Find where the given text appears and provide that cell's center as (x, y) coordinate. 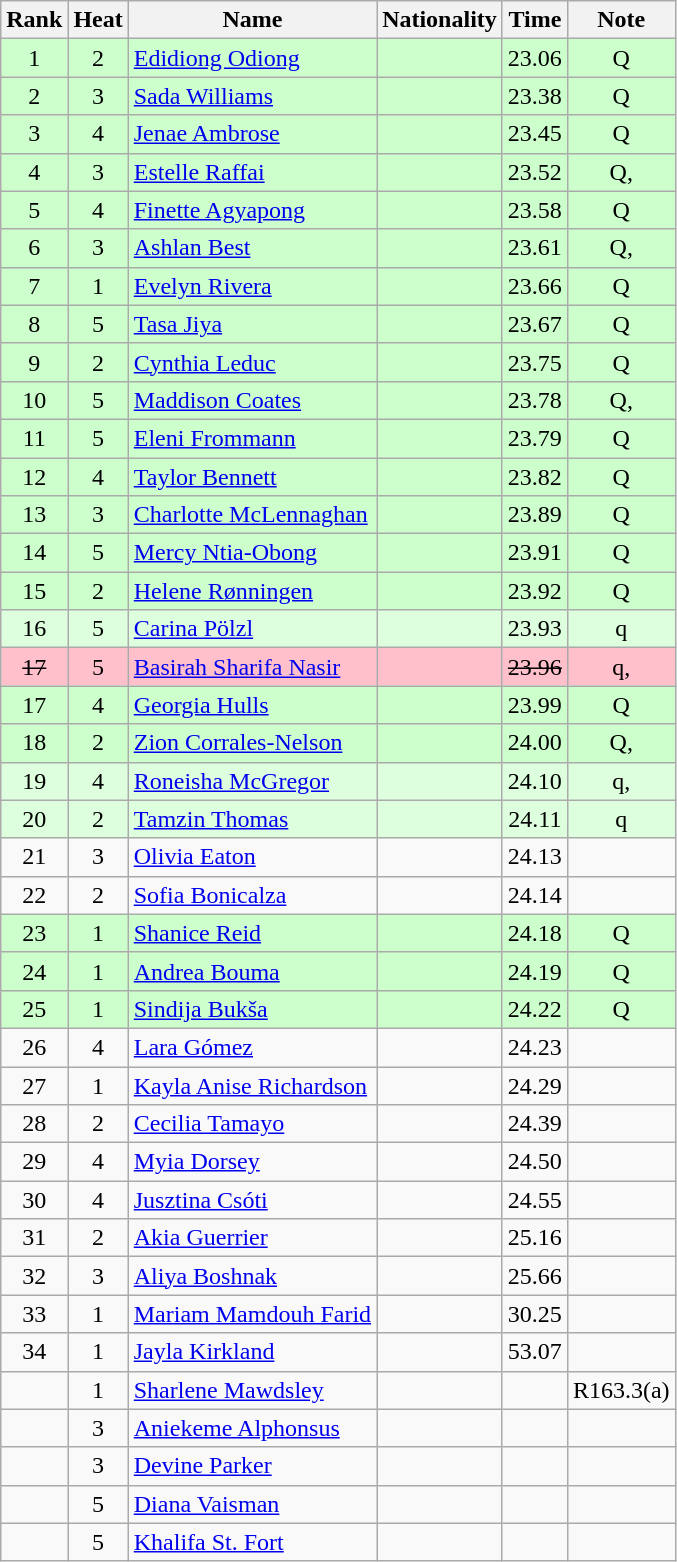
Zion Corrales-Nelson (252, 743)
24.18 (534, 933)
Carina Pölzl (252, 629)
Shanice Reid (252, 933)
12 (34, 477)
Jenae Ambrose (252, 134)
Heat (98, 20)
23.58 (534, 210)
R163.3(a) (621, 1390)
Nationality (440, 20)
23.99 (534, 705)
24.23 (534, 1047)
Mariam Mamdouh Farid (252, 1314)
Lara Gómez (252, 1047)
27 (34, 1085)
25 (34, 1009)
20 (34, 819)
24.13 (534, 857)
24.55 (534, 1200)
8 (34, 324)
24.22 (534, 1009)
6 (34, 248)
24.50 (534, 1162)
Diana Vaisman (252, 1504)
Ashlan Best (252, 248)
34 (34, 1352)
Roneisha McGregor (252, 781)
Aliya Boshnak (252, 1276)
Kayla Anise Richardson (252, 1085)
28 (34, 1124)
25.16 (534, 1238)
23.78 (534, 400)
24.10 (534, 781)
Time (534, 20)
Sada Williams (252, 96)
23.38 (534, 96)
23.91 (534, 553)
23.67 (534, 324)
Jusztina Csóti (252, 1200)
Aniekeme Alphonsus (252, 1428)
Akia Guerrier (252, 1238)
23.96 (534, 667)
19 (34, 781)
Myia Dorsey (252, 1162)
Evelyn Rivera (252, 286)
Devine Parker (252, 1466)
24.39 (534, 1124)
23.82 (534, 477)
23.61 (534, 248)
26 (34, 1047)
Mercy Ntia-Obong (252, 553)
Tasa Jiya (252, 324)
29 (34, 1162)
23.06 (534, 58)
24.14 (534, 895)
Jayla Kirkland (252, 1352)
23.75 (534, 362)
Edidiong Odiong (252, 58)
Georgia Hulls (252, 705)
Maddison Coates (252, 400)
9 (34, 362)
30.25 (534, 1314)
Sharlene Mawdsley (252, 1390)
23.89 (534, 515)
23.79 (534, 438)
53.07 (534, 1352)
23.45 (534, 134)
30 (34, 1200)
7 (34, 286)
14 (34, 553)
Estelle Raffai (252, 172)
31 (34, 1238)
18 (34, 743)
Rank (34, 20)
Sindija Bukša (252, 1009)
25.66 (534, 1276)
33 (34, 1314)
24.00 (534, 743)
Eleni Frommann (252, 438)
16 (34, 629)
Cynthia Leduc (252, 362)
32 (34, 1276)
Basirah Sharifa Nasir (252, 667)
23.52 (534, 172)
Note (621, 20)
23 (34, 933)
Khalifa St. Fort (252, 1542)
22 (34, 895)
Helene Rønningen (252, 591)
24.29 (534, 1085)
Cecilia Tamayo (252, 1124)
10 (34, 400)
Andrea Bouma (252, 971)
13 (34, 515)
23.93 (534, 629)
21 (34, 857)
24.11 (534, 819)
Charlotte McLennaghan (252, 515)
Name (252, 20)
Olivia Eaton (252, 857)
Sofia Bonicalza (252, 895)
Tamzin Thomas (252, 819)
23.66 (534, 286)
Finette Agyapong (252, 210)
24.19 (534, 971)
Taylor Bennett (252, 477)
11 (34, 438)
15 (34, 591)
24 (34, 971)
23.92 (534, 591)
